Detect which cell encompasses the target text, then output its [x, y] center coordinate. 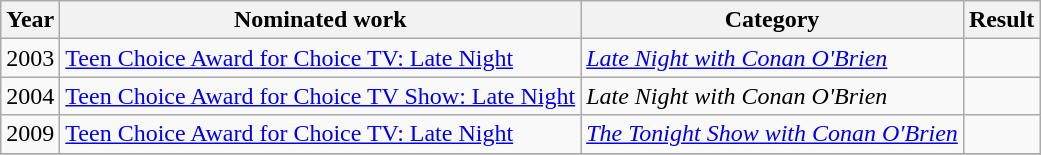
2003 [30, 58]
Category [772, 20]
Result [1001, 20]
Year [30, 20]
Nominated work [320, 20]
2009 [30, 134]
2004 [30, 96]
Teen Choice Award for Choice TV Show: Late Night [320, 96]
The Tonight Show with Conan O'Brien [772, 134]
